Scan for the cell matching the given text and deliver its [x, y] coordinate at center. 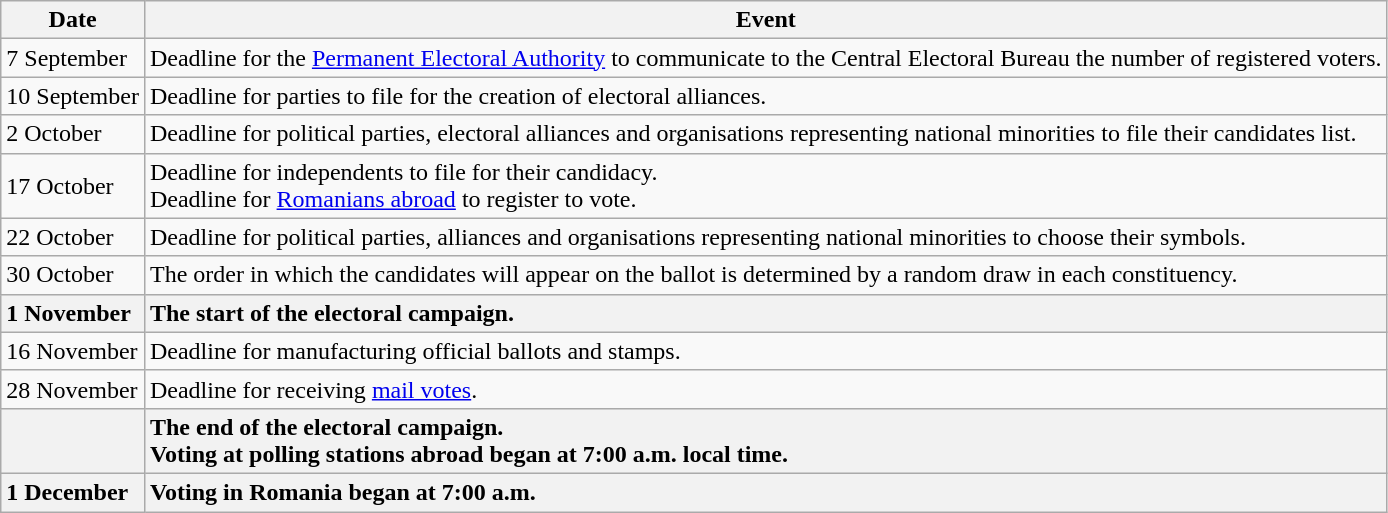
Deadline for political parties, alliances and organisations representing national minorities to choose their symbols. [766, 237]
The start of the electoral campaign. [766, 313]
1 December [73, 492]
Deadline for parties to file for the creation of electoral alliances. [766, 96]
30 October [73, 275]
The end of the electoral campaign.Voting at polling stations abroad began at 7:00 a.m. local time. [766, 440]
16 November [73, 351]
Voting in Romania began at 7:00 a.m. [766, 492]
Deadline for independents to file for their candidacy.Deadline for Romanians abroad to register to vote. [766, 186]
10 September [73, 96]
Event [766, 20]
28 November [73, 389]
The order in which the candidates will appear on the ballot is determined by a random draw in each constituency. [766, 275]
Deadline for the Permanent Electoral Authority to communicate to the Central Electoral Bureau the number of registered voters. [766, 58]
2 October [73, 134]
Deadline for political parties, electoral alliances and organisations representing national minorities to file their candidates list. [766, 134]
22 October [73, 237]
17 October [73, 186]
7 September [73, 58]
Date [73, 20]
1 November [73, 313]
Deadline for receiving mail votes. [766, 389]
Deadline for manufacturing official ballots and stamps. [766, 351]
